Extract the [x, y] coordinate from the center of the cell holding the provided text.  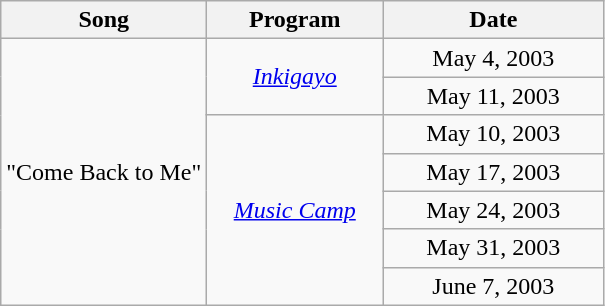
"Come Back to Me" [104, 172]
Date [494, 20]
May 10, 2003 [494, 134]
June 7, 2003 [494, 286]
May 31, 2003 [494, 248]
May 4, 2003 [494, 58]
May 17, 2003 [494, 172]
May 11, 2003 [494, 96]
May 24, 2003 [494, 210]
Program [295, 20]
Song [104, 20]
Music Camp [295, 210]
Inkigayo [295, 77]
